Identify which cell holds the provided text, then report its [x, y] central coordinate. 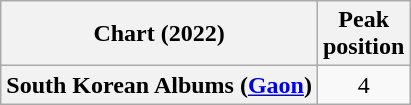
Peakposition [363, 34]
4 [363, 85]
South Korean Albums (Gaon) [160, 85]
Chart (2022) [160, 34]
